Identify which cell holds the provided text, then report its (X, Y) central coordinate. 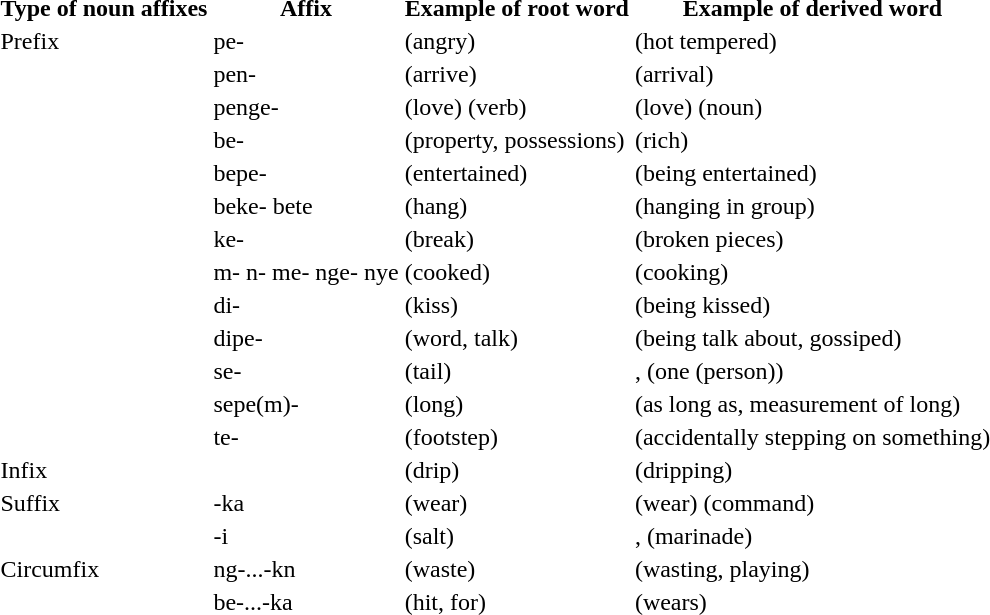
(break) (516, 239)
dipe- (306, 338)
pen- (306, 74)
(drip) (516, 470)
beke- bete (306, 206)
be- (306, 140)
bepe- (306, 173)
(word, talk) (516, 338)
(kiss) (516, 305)
(angry) (516, 41)
(long) (516, 404)
-ka (306, 503)
te- (306, 437)
ng-...-kn (306, 569)
(wear) (516, 503)
sepe(m)- (306, 404)
ke- (306, 239)
(love) (verb) (516, 107)
(salt) (516, 536)
m- n- me- nge- nye (306, 272)
(footstep) (516, 437)
(waste) (516, 569)
se- (306, 371)
(cooked) (516, 272)
penge- (306, 107)
(arrive) (516, 74)
-i (306, 536)
di- (306, 305)
(entertained) (516, 173)
(property, possessions) (516, 140)
(hang) (516, 206)
pe- (306, 41)
(tail) (516, 371)
